Pinpoint the cell where the given text exists, returning its [x, y] midpoint coordinate. 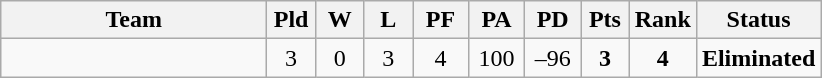
–96 [553, 58]
Rank [662, 20]
L [388, 20]
100 [497, 58]
Team [134, 20]
Eliminated [758, 58]
PF [440, 20]
Pld [292, 20]
PD [553, 20]
Status [758, 20]
Pts [606, 20]
W [340, 20]
0 [340, 58]
PA [497, 20]
